Pinpoint the cell where the given text exists, returning its [x, y] midpoint coordinate. 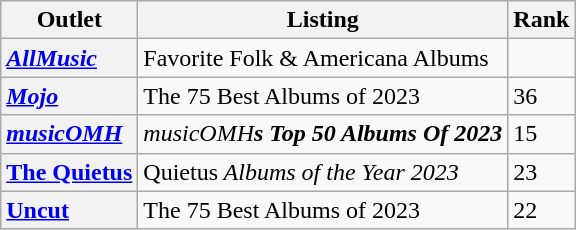
musicOMH [70, 134]
Listing [323, 20]
The Quietus [70, 172]
AllMusic [70, 58]
Quietus Albums of the Year 2023 [323, 172]
Mojo [70, 96]
Favorite Folk & Americana Albums [323, 58]
Rank [542, 20]
Outlet [70, 20]
15 [542, 134]
musicOMHs Top 50 Albums Of 2023 [323, 134]
23 [542, 172]
22 [542, 210]
36 [542, 96]
Uncut [70, 210]
